Determine the [x, y] coordinate at the center of the cell enclosing the given text.  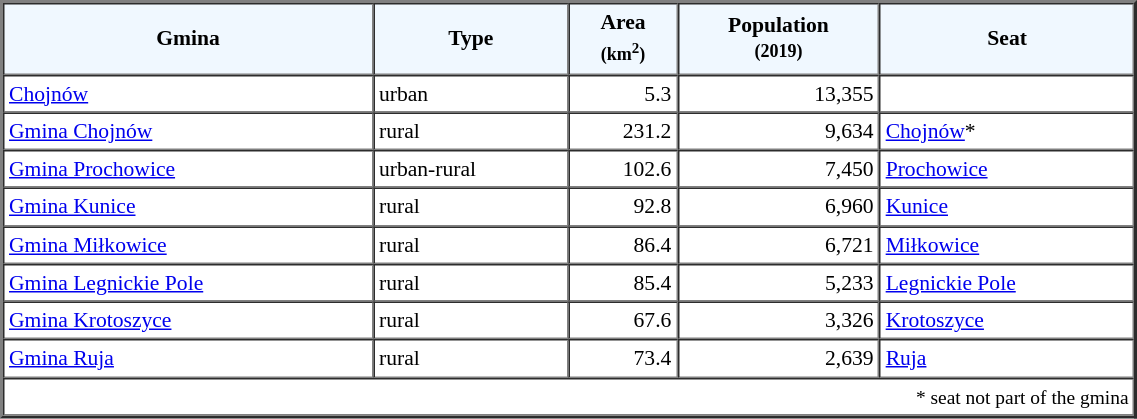
6,721 [778, 245]
Chojnów [188, 93]
13,355 [778, 93]
86.4 [624, 245]
urban [471, 93]
Population(2019) [778, 38]
5,233 [778, 283]
* seat not part of the gmina [569, 396]
Chojnów* [1008, 131]
Krotoszyce [1008, 321]
7,450 [778, 169]
Gmina Krotoszyce [188, 321]
231.2 [624, 131]
Gmina Chojnów [188, 131]
3,326 [778, 321]
2,639 [778, 359]
Ruja [1008, 359]
Type [471, 38]
5.3 [624, 93]
67.6 [624, 321]
73.4 [624, 359]
Seat [1008, 38]
Gmina [188, 38]
Gmina Legnickie Pole [188, 283]
Gmina Miłkowice [188, 245]
urban-rural [471, 169]
Miłkowice [1008, 245]
9,634 [778, 131]
Legnickie Pole [1008, 283]
Gmina Kunice [188, 207]
102.6 [624, 169]
Kunice [1008, 207]
85.4 [624, 283]
92.8 [624, 207]
Gmina Ruja [188, 359]
Prochowice [1008, 169]
6,960 [778, 207]
Area(km2) [624, 38]
Gmina Prochowice [188, 169]
